Output the (x, y) coordinate of the center of the cell containing the given text.  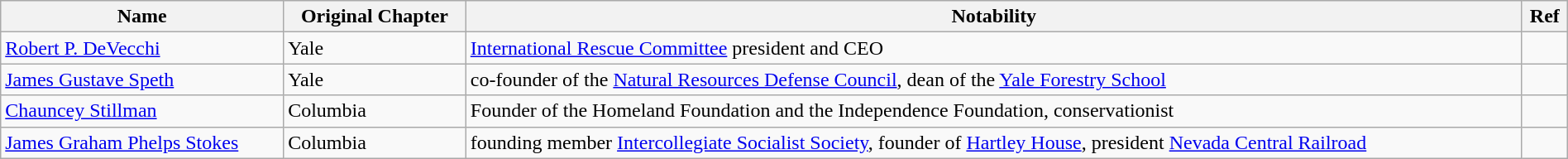
James Graham Phelps Stokes (142, 142)
Robert P. DeVecchi (142, 48)
co-founder of the Natural Resources Defense Council, dean of the Yale Forestry School (994, 79)
International Rescue Committee president and CEO (994, 48)
Ref (1545, 17)
James Gustave Speth (142, 79)
Notability (994, 17)
Chauncey Stillman (142, 111)
Founder of the Homeland Foundation and the Independence Foundation, conservationist (994, 111)
Original Chapter (375, 17)
founding member Intercollegiate Socialist Society, founder of Hartley House, president Nevada Central Railroad (994, 142)
Name (142, 17)
